Return (x, y) of the center of cell containing provided text 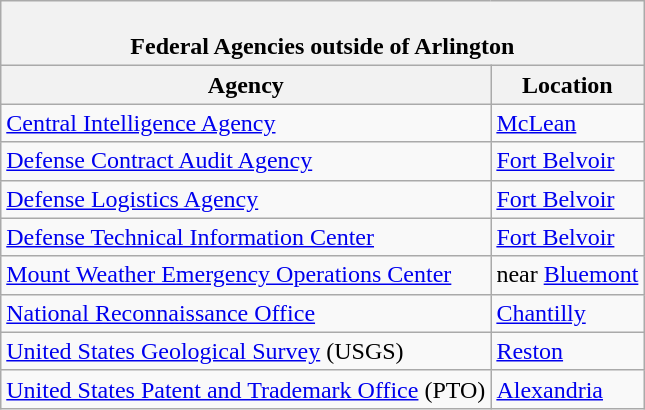
Defense Technical Information Center (246, 237)
near Bluemont (568, 275)
National Reconnaissance Office (246, 313)
Chantilly (568, 313)
Federal Agencies outside of Arlington (322, 34)
McLean (568, 123)
Defense Contract Audit Agency (246, 161)
Central Intelligence Agency (246, 123)
Reston (568, 351)
United States Geological Survey (USGS) (246, 351)
Location (568, 85)
Agency (246, 85)
Mount Weather Emergency Operations Center (246, 275)
Defense Logistics Agency (246, 199)
United States Patent and Trademark Office (PTO) (246, 389)
Alexandria (568, 389)
